Output the (x, y) coordinate of the center of the cell containing the given text.  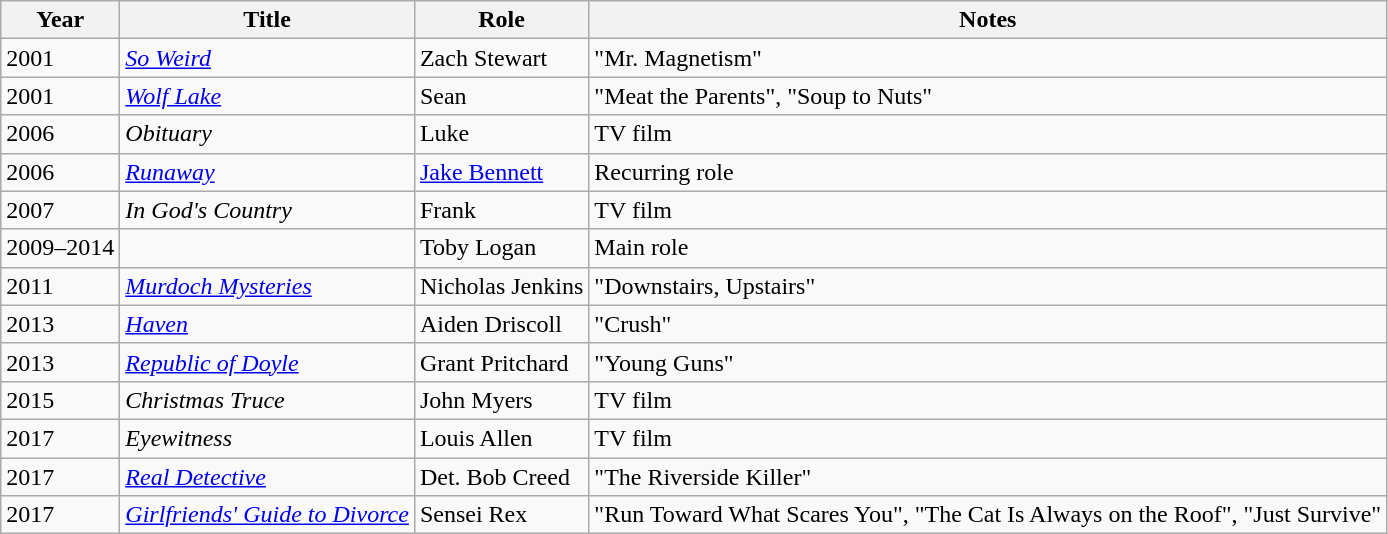
Frank (501, 210)
"Mr. Magnetism" (988, 58)
"Meat the Parents", "Soup to Nuts" (988, 96)
Nicholas Jenkins (501, 286)
"Crush" (988, 324)
Christmas Truce (268, 400)
John Myers (501, 400)
Luke (501, 134)
2011 (60, 286)
Sensei Rex (501, 515)
"Young Guns" (988, 362)
Year (60, 20)
Runaway (268, 172)
Obituary (268, 134)
Main role (988, 248)
2007 (60, 210)
"Run Toward What Scares You", "The Cat Is Always on the Roof", "Just Survive" (988, 515)
"The Riverside Killer" (988, 477)
"Downstairs, Upstairs" (988, 286)
Haven (268, 324)
Girlfriends' Guide to Divorce (268, 515)
Det. Bob Creed (501, 477)
Notes (988, 20)
Toby Logan (501, 248)
Aiden Driscoll (501, 324)
Grant Pritchard (501, 362)
Jake Bennett (501, 172)
Real Detective (268, 477)
Wolf Lake (268, 96)
In God's Country (268, 210)
Republic of Doyle (268, 362)
2009–2014 (60, 248)
Sean (501, 96)
2015 (60, 400)
Murdoch Mysteries (268, 286)
Recurring role (988, 172)
Eyewitness (268, 438)
Louis Allen (501, 438)
Zach Stewart (501, 58)
Role (501, 20)
Title (268, 20)
So Weird (268, 58)
